For the text-containing cell, return its midpoint in [X, Y] coordinate format. 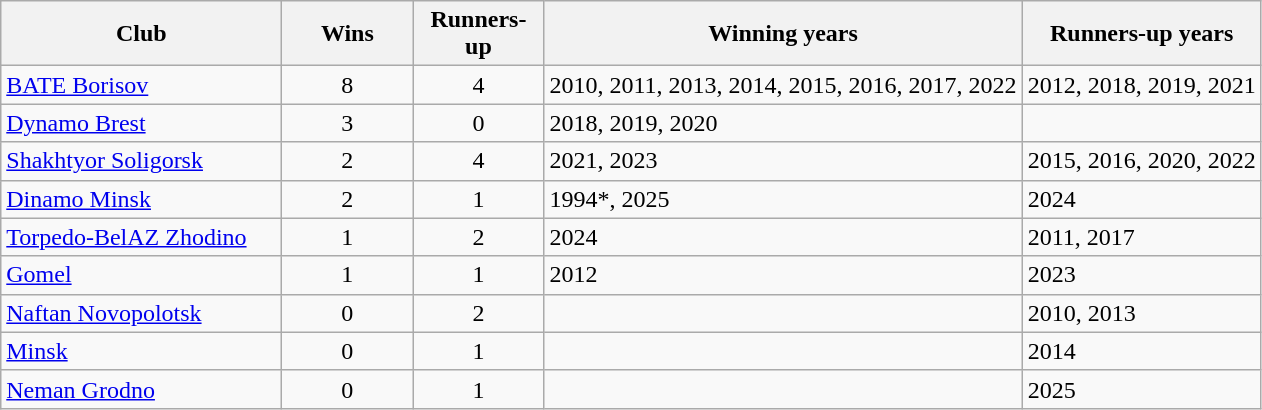
2023 [1142, 275]
BATE Borisov [142, 85]
Gomel [142, 275]
Winning years [783, 34]
1994*, 2025 [783, 199]
2012, 2018, 2019, 2021 [1142, 85]
2018, 2019, 2020 [783, 123]
Neman Grodno [142, 389]
2021, 2023 [783, 161]
2025 [1142, 389]
2012 [783, 275]
2011, 2017 [1142, 237]
2010, 2013 [1142, 313]
Club [142, 34]
Naftan Novopolotsk [142, 313]
Torpedo-BelAZ Zhodino [142, 237]
2014 [1142, 351]
2015, 2016, 2020, 2022 [1142, 161]
Minsk [142, 351]
8 [348, 85]
Shakhtyor Soligorsk [142, 161]
Wins [348, 34]
Dinamo Minsk [142, 199]
Dynamo Brest [142, 123]
3 [348, 123]
Runners-up years [1142, 34]
2010, 2011, 2013, 2014, 2015, 2016, 2017, 2022 [783, 85]
Runners-up [478, 34]
